Find where the given text appears and provide that cell's center as [x, y] coordinate. 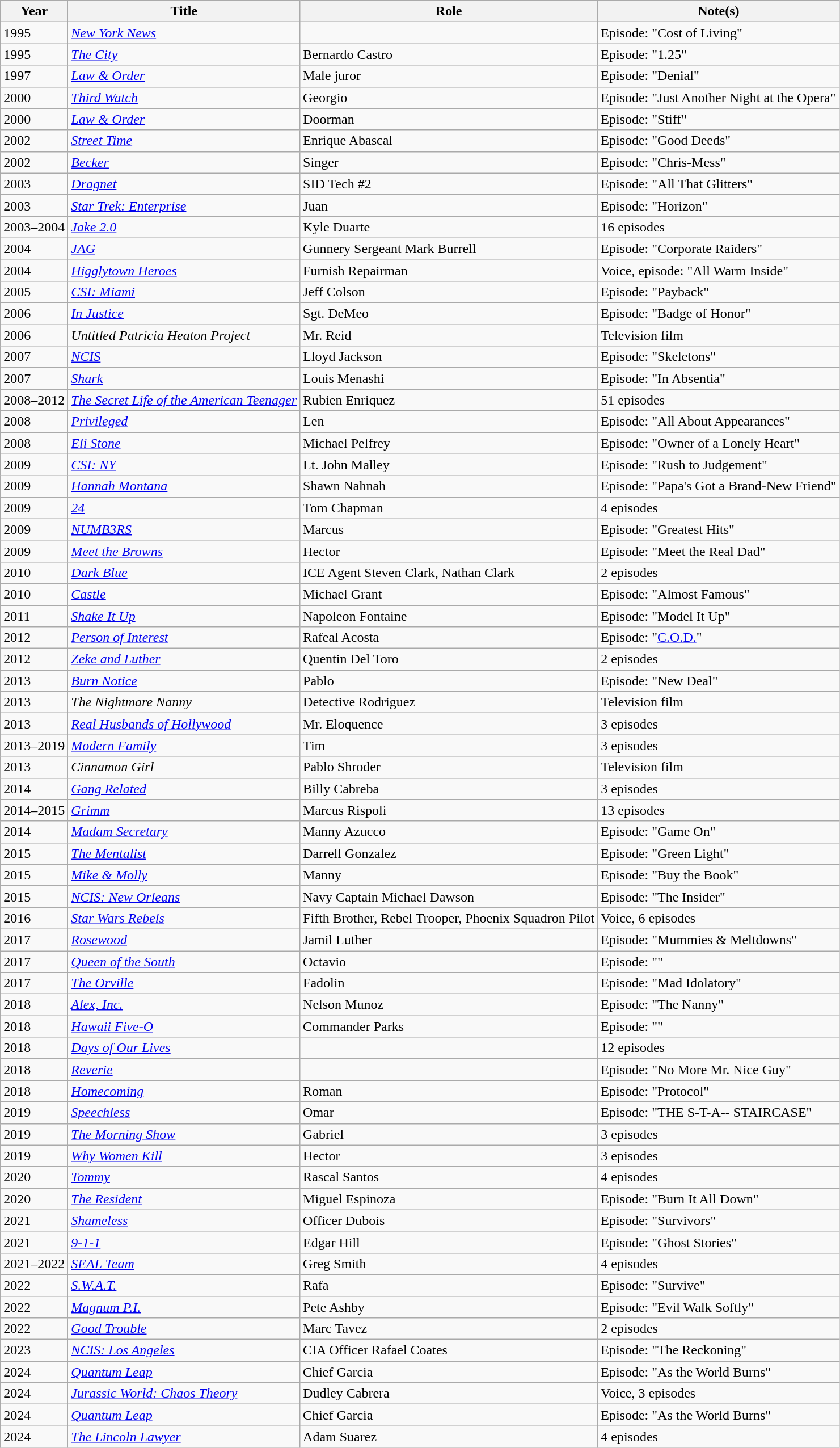
Episode: "Denial" [719, 76]
Shawn Nahnah [449, 486]
Lt. John Malley [449, 465]
Reverie [184, 1070]
Title [184, 11]
Billy Cabreba [449, 789]
The Morning Show [184, 1134]
Georgio [449, 98]
Star Trek: Enterprise [184, 205]
Furnish Repairman [449, 271]
NCIS [184, 357]
Manny Azucco [449, 832]
Mr. Reid [449, 335]
24 [184, 508]
Days of Our Lives [184, 1048]
New York News [184, 33]
Roman [449, 1091]
The Resident [184, 1199]
2016 [34, 918]
Hawaii Five-O [184, 1026]
Miguel Espinoza [449, 1199]
51 episodes [719, 400]
Episode: "The Reckoning" [719, 1350]
Bernardo Castro [449, 54]
Role [449, 11]
Grimm [184, 810]
2008–2012 [34, 400]
Enrique Abascal [449, 141]
Tom Chapman [449, 508]
Fifth Brother, Rebel Trooper, Phoenix Squadron Pilot [449, 918]
NCIS: Los Angeles [184, 1350]
Episode: "Ghost Stories" [719, 1242]
The Secret Life of the American Teenager [184, 400]
The Mentalist [184, 853]
Episode: "New Deal" [719, 681]
Higglytown Heroes [184, 271]
Episode: "The Insider" [719, 896]
Louis Menashi [449, 378]
Episode: "Badge of Honor" [719, 314]
16 episodes [719, 227]
Dragnet [184, 184]
Magnum P.I. [184, 1307]
Untitled Patricia Heaton Project [184, 335]
Jamil Luther [449, 940]
Voice, 6 episodes [719, 918]
Episode: "In Absentia" [719, 378]
Episode: "Papa's Got a Brand-New Friend" [719, 486]
Castle [184, 594]
Darrell Gonzalez [449, 853]
SEAL Team [184, 1264]
Episode: "No More Mr. Nice Guy" [719, 1070]
Episode: "Payback" [719, 292]
S.W.A.T. [184, 1285]
1997 [34, 76]
Why Women Kill [184, 1156]
9-1-1 [184, 1242]
SID Tech #2 [449, 184]
Juan [449, 205]
The City [184, 54]
Eli Stone [184, 443]
Hannah Montana [184, 486]
Episode: "Corporate Raiders" [719, 249]
13 episodes [719, 810]
Shark [184, 378]
Greg Smith [449, 1264]
Tommy [184, 1177]
Shake It Up [184, 616]
Napoleon Fontaine [449, 616]
Episode: "Mad Idolatory" [719, 983]
Commander Parks [449, 1026]
Tim [449, 746]
Gang Related [184, 789]
Kyle Duarte [449, 227]
Person of Interest [184, 638]
Rascal Santos [449, 1177]
Jeff Colson [449, 292]
Mr. Eloquence [449, 724]
Episode: "All That Glitters" [719, 184]
2014–2015 [34, 810]
Adam Suarez [449, 1437]
Lloyd Jackson [449, 357]
Michael Pelfrey [449, 443]
Marcus [449, 529]
2003–2004 [34, 227]
Episode: "Good Deeds" [719, 141]
Episode: "Protocol" [719, 1091]
The Orville [184, 983]
Episode: "Owner of a Lonely Heart" [719, 443]
Navy Captain Michael Dawson [449, 896]
NCIS: New Orleans [184, 896]
Jake 2.0 [184, 227]
Omar [449, 1113]
Detective Rodriguez [449, 702]
Street Time [184, 141]
Episode: "Survivors" [719, 1220]
Episode: "Meet the Real Dad" [719, 551]
JAG [184, 249]
Michael Grant [449, 594]
Episode: "1.25" [719, 54]
Gabriel [449, 1134]
Episode: "Greatest Hits" [719, 529]
Meet the Browns [184, 551]
Fadolin [449, 983]
Len [449, 422]
Homecoming [184, 1091]
Episode: "Horizon" [719, 205]
Rosewood [184, 940]
Cinnamon Girl [184, 767]
CIA Officer Rafael Coates [449, 1350]
2005 [34, 292]
Voice, 3 episodes [719, 1394]
Alex, Inc. [184, 1005]
Rubien Enriquez [449, 400]
Pete Ashby [449, 1307]
Dudley Cabrera [449, 1394]
Dark Blue [184, 573]
Episode: "Mummies & Meltdowns" [719, 940]
Speechless [184, 1113]
Pablo Shroder [449, 767]
Gunnery Sergeant Mark Burrell [449, 249]
Rafeal Acosta [449, 638]
Episode: "Buy the Book" [719, 875]
Burn Notice [184, 681]
Episode: "C.O.D." [719, 638]
Voice, episode: "All Warm Inside" [719, 271]
The Nightmare Nanny [184, 702]
Rafa [449, 1285]
Good Trouble [184, 1329]
The Lincoln Lawyer [184, 1437]
CSI: Miami [184, 292]
Episode: "Rush to Judgement" [719, 465]
Modern Family [184, 746]
Episode: "All About Appearances" [719, 422]
In Justice [184, 314]
Jurassic World: Chaos Theory [184, 1394]
Episode: "Survive" [719, 1285]
Singer [449, 162]
Episode: "Game On" [719, 832]
Marcus Rispoli [449, 810]
2021–2022 [34, 1264]
NUMB3RS [184, 529]
Episode: "The Nanny" [719, 1005]
Note(s) [719, 11]
Episode: "Almost Famous" [719, 594]
Shameless [184, 1220]
Episode: "Just Another Night at the Opera" [719, 98]
2013–2019 [34, 746]
Edgar Hill [449, 1242]
Nelson Munoz [449, 1005]
CSI: NY [184, 465]
Episode: "Model It Up" [719, 616]
Queen of the South [184, 962]
Officer Dubois [449, 1220]
Third Watch [184, 98]
Episode: "Chris-Mess" [719, 162]
Episode: "Evil Walk Softly" [719, 1307]
Doorman [449, 119]
Episode: "Cost of Living" [719, 33]
Episode: "Burn It All Down" [719, 1199]
Octavio [449, 962]
Real Husbands of Hollywood [184, 724]
Pablo [449, 681]
Privileged [184, 422]
12 episodes [719, 1048]
Episode: "Green Light" [719, 853]
Episode: "THE S-T-A-- STAIRCASE" [719, 1113]
Male juror [449, 76]
Sgt. DeMeo [449, 314]
ICE Agent Steven Clark, Nathan Clark [449, 573]
Madam Secretary [184, 832]
Star Wars Rebels [184, 918]
2011 [34, 616]
Becker [184, 162]
Quentin Del Toro [449, 659]
Episode: "Skeletons" [719, 357]
Year [34, 11]
Manny [449, 875]
Mike & Molly [184, 875]
2023 [34, 1350]
Marc Tavez [449, 1329]
Zeke and Luther [184, 659]
Episode: "Stiff" [719, 119]
